Scan for the cell matching the given text and deliver its (x, y) coordinate at center. 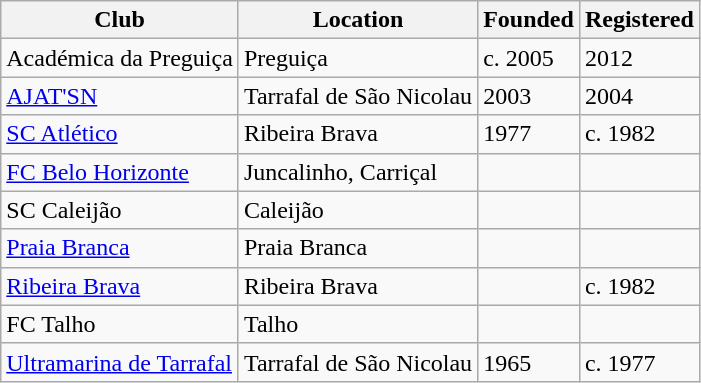
Founded (529, 20)
Talho (358, 324)
2003 (529, 96)
Registered (639, 20)
Club (120, 20)
SC Caleijão (120, 210)
1965 (529, 362)
Ultramarina de Tarrafal (120, 362)
Caleijão (358, 210)
Preguiça (358, 58)
2012 (639, 58)
SC Atlético (120, 134)
Juncalinho, Carriçal (358, 172)
c. 2005 (529, 58)
2004 (639, 96)
FC Talho (120, 324)
AJAT'SN (120, 96)
FC Belo Horizonte (120, 172)
Académica da Preguiça (120, 58)
c. 1977 (639, 362)
1977 (529, 134)
Location (358, 20)
